Return (x, y) of the center of cell containing provided text 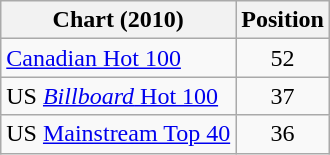
Canadian Hot 100 (118, 58)
US Mainstream Top 40 (118, 134)
Chart (2010) (118, 20)
36 (283, 134)
US Billboard Hot 100 (118, 96)
Position (283, 20)
37 (283, 96)
52 (283, 58)
